Locate the cell with the specified text and output its (X, Y) center coordinate. 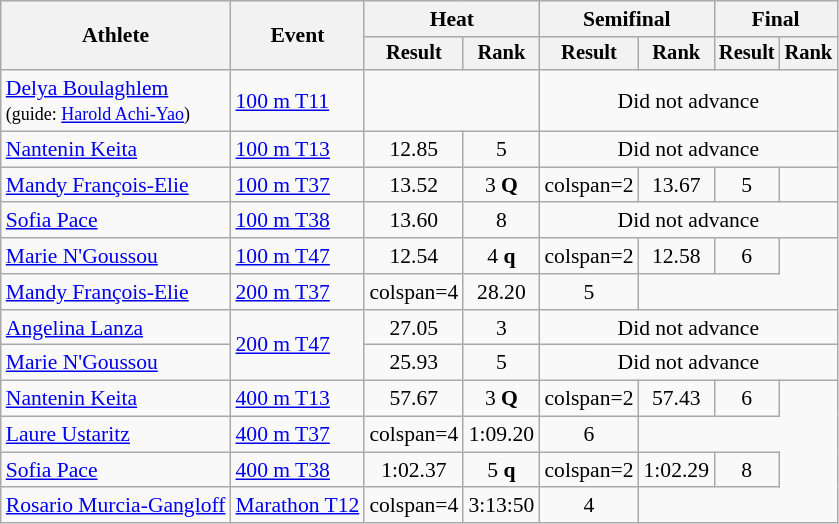
Rosario Murcia-Gangloff (116, 506)
100 m T11 (297, 100)
13.67 (676, 185)
4 (588, 506)
400 m T38 (297, 470)
13.60 (414, 221)
200 m T47 (297, 346)
200 m T37 (297, 292)
5 q (501, 470)
12.58 (676, 256)
Laure Ustaritz (116, 435)
1:02.37 (414, 470)
13.52 (414, 185)
4 q (501, 256)
100 m T37 (297, 185)
57.43 (676, 399)
Semifinal (626, 19)
Heat (452, 19)
Athlete (116, 36)
1:02.29 (676, 470)
57.67 (414, 399)
400 m T13 (297, 399)
Delya Boulaghlem(guide: Harold Achi-Yao) (116, 100)
400 m T37 (297, 435)
100 m T13 (297, 150)
Angelina Lanza (116, 328)
Marathon T12 (297, 506)
28.20 (501, 292)
3:13:50 (501, 506)
27.05 (414, 328)
Event (297, 36)
12.54 (414, 256)
Final (776, 19)
25.93 (414, 363)
100 m T38 (297, 221)
3 (501, 328)
12.85 (414, 150)
1:09.20 (501, 435)
100 m T47 (297, 256)
